For the text-containing cell, return its midpoint in (x, y) coordinate format. 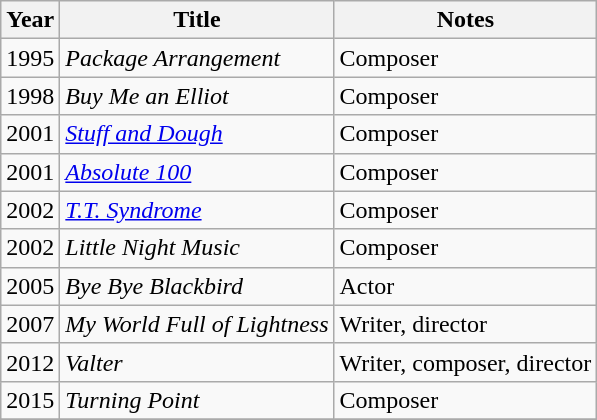
Writer, director (466, 324)
Writer, composer, director (466, 362)
Turning Point (197, 400)
Package Arrangement (197, 58)
Buy Me an Elliot (197, 96)
Actor (466, 286)
Year (30, 20)
Stuff and Dough (197, 134)
1998 (30, 96)
Valter (197, 362)
1995 (30, 58)
My World Full of Lightness (197, 324)
Notes (466, 20)
2005 (30, 286)
2012 (30, 362)
Bye Bye Blackbird (197, 286)
T.T. Syndrome (197, 210)
2007 (30, 324)
Title (197, 20)
2015 (30, 400)
Absolute 100 (197, 172)
Little Night Music (197, 248)
